Return (X, Y) of the center of cell containing provided text 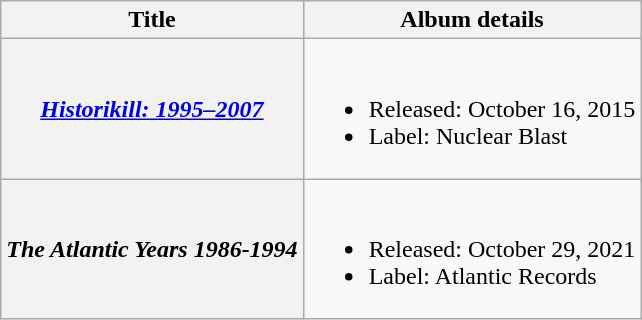
Historikill: 1995–2007 (152, 109)
The Atlantic Years 1986-1994 (152, 249)
Released: October 16, 2015Label: Nuclear Blast (472, 109)
Released: October 29, 2021Label: Atlantic Records (472, 249)
Album details (472, 20)
Title (152, 20)
